For the text-containing cell, return its midpoint in (x, y) coordinate format. 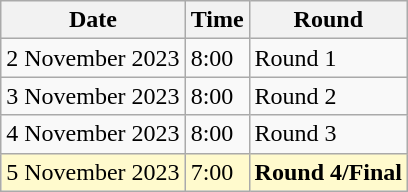
4 November 2023 (93, 134)
Time (217, 20)
2 November 2023 (93, 58)
Round (328, 20)
Round 1 (328, 58)
Round 3 (328, 134)
Round 4/Final (328, 172)
Round 2 (328, 96)
5 November 2023 (93, 172)
Date (93, 20)
3 November 2023 (93, 96)
7:00 (217, 172)
